Identify which cell holds the provided text, then report its [x, y] central coordinate. 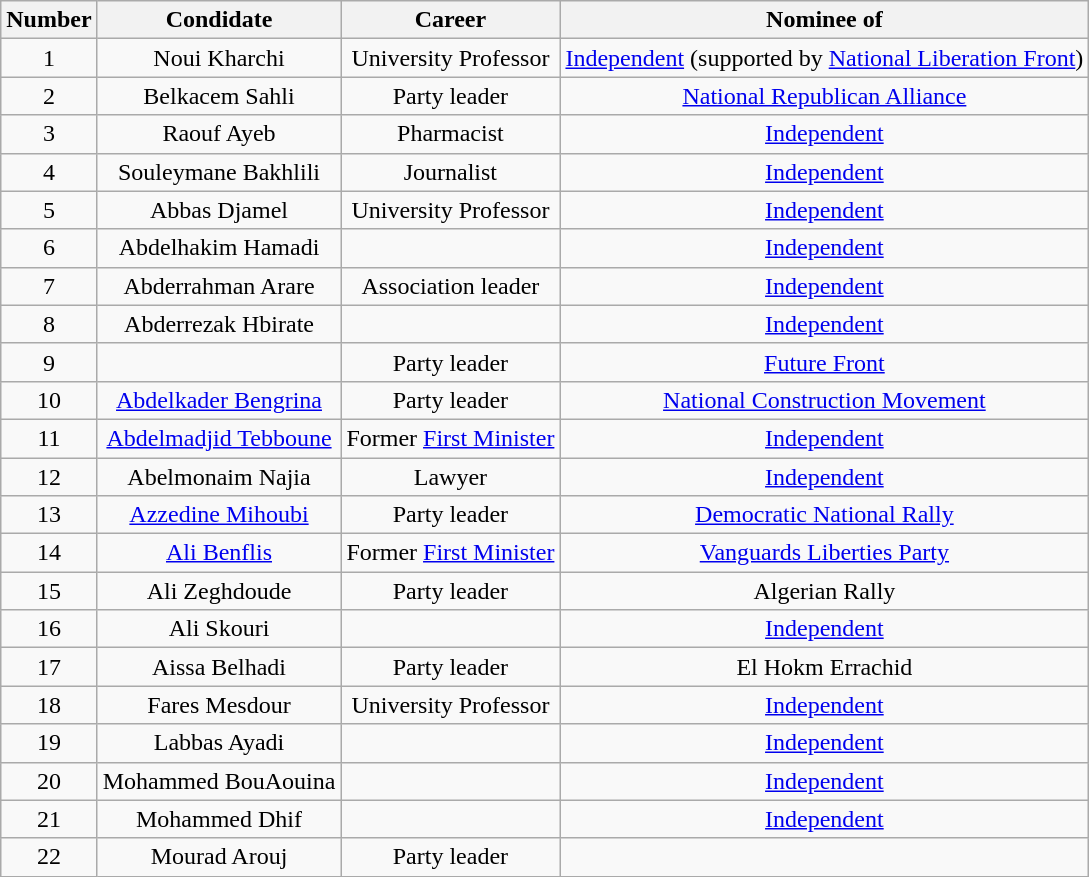
Condidate [219, 20]
National Construction Movement [824, 400]
Fares Mesdour [219, 705]
21 [49, 819]
Noui Kharchi [219, 58]
Abderrahman Arare [219, 286]
Future Front [824, 362]
12 [49, 477]
17 [49, 667]
2 [49, 96]
Ali Zeghdoude [219, 591]
Abdelhakim Hamadi [219, 248]
Democratic National Rally [824, 515]
El Hokm Errachid [824, 667]
Ali Skouri [219, 629]
Algerian Rally [824, 591]
Labbas Ayadi [219, 743]
16 [49, 629]
22 [49, 857]
1 [49, 58]
13 [49, 515]
Nominee of [824, 20]
20 [49, 781]
10 [49, 400]
4 [49, 172]
Abdelmadjid Tebboune [219, 438]
18 [49, 705]
11 [49, 438]
Independent (supported by National Liberation Front) [824, 58]
19 [49, 743]
8 [49, 324]
Raouf Ayeb [219, 134]
Belkacem Sahli [219, 96]
3 [49, 134]
Pharmacist [450, 134]
Aissa Belhadi [219, 667]
Souleymane Bakhlili [219, 172]
Azzedine Mihoubi [219, 515]
Lawyer [450, 477]
Abbas Djamel [219, 210]
Journalist [450, 172]
15 [49, 591]
Abelmonaim Najia [219, 477]
Abderrezak Hbirate [219, 324]
Mohammed BouAouina [219, 781]
5 [49, 210]
14 [49, 553]
7 [49, 286]
Mohammed Dhif [219, 819]
9 [49, 362]
Abdelkader Bengrina [219, 400]
National Republican Alliance [824, 96]
Career [450, 20]
Association leader [450, 286]
Ali Benflis [219, 553]
Mourad Arouj [219, 857]
Vanguards Liberties Party [824, 553]
6 [49, 248]
Number [49, 20]
